Determine the [X, Y] coordinate at the center of the cell enclosing the given text.  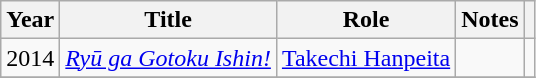
Year [30, 20]
Takechi Hanpeita [366, 58]
2014 [30, 58]
Ryū ga Gotoku Ishin! [168, 58]
Title [168, 20]
Notes [490, 20]
Role [366, 20]
